From the cell containing the given text, extract its center point as [X, Y] coordinate. 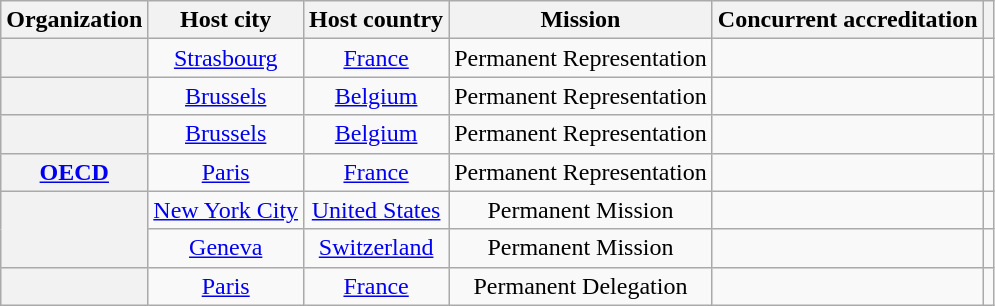
OECD [74, 172]
New York City [226, 210]
Strasbourg [226, 58]
United States [376, 210]
Host city [226, 20]
Geneva [226, 248]
Switzerland [376, 248]
Concurrent accreditation [848, 20]
Mission [581, 20]
Organization [74, 20]
Host country [376, 20]
Permanent Delegation [581, 286]
